From the cell containing the given text, extract its center point as [X, Y] coordinate. 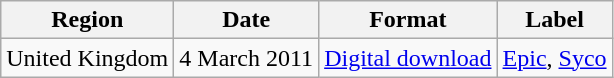
Epic, Syco [554, 58]
Date [246, 20]
Label [554, 20]
United Kingdom [88, 58]
Format [408, 20]
4 March 2011 [246, 58]
Region [88, 20]
Digital download [408, 58]
